Return (X, Y) of the center of cell containing provided text 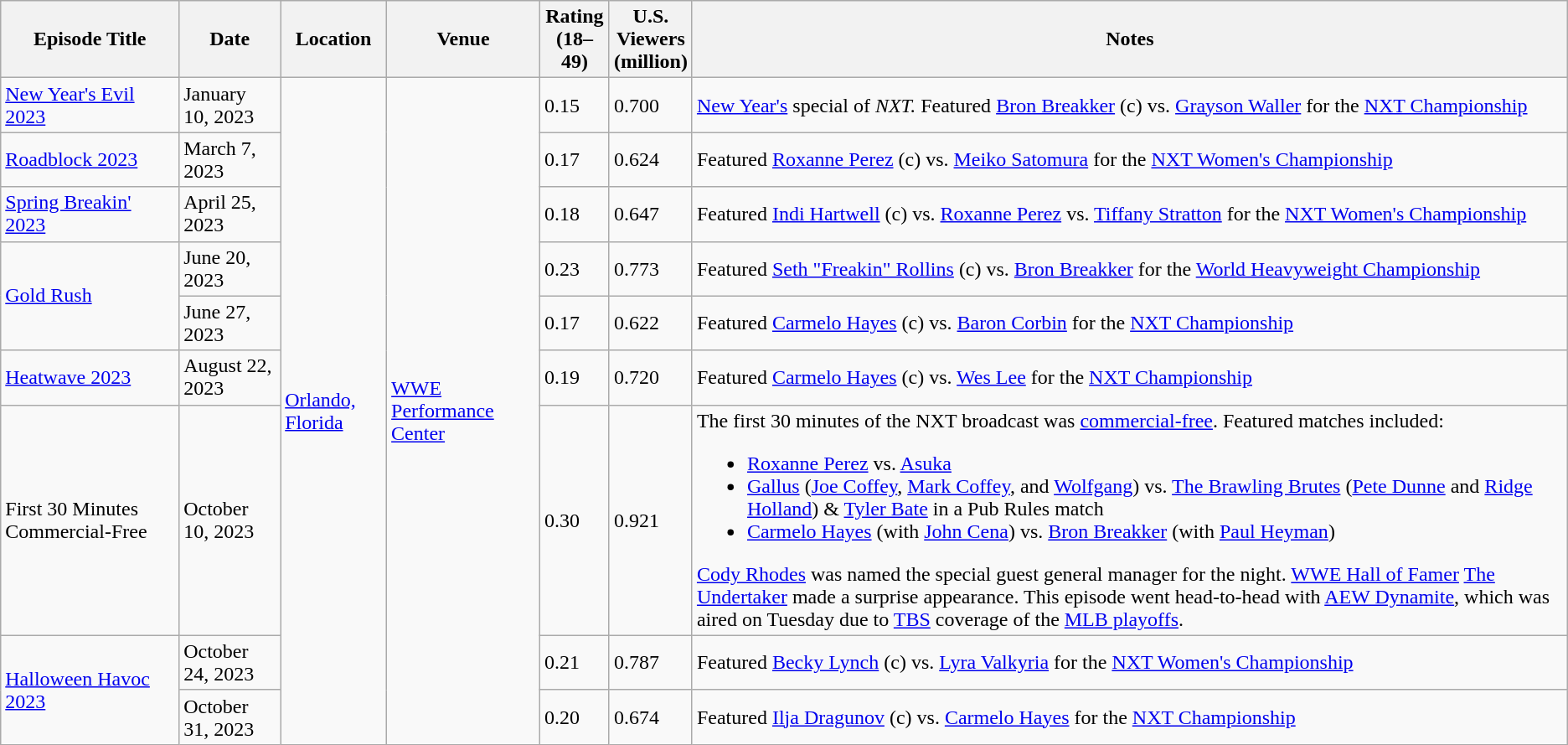
April 25, 2023 (230, 215)
WWE Performance Center (464, 411)
Featured Ilja Dragunov (c) vs. Carmelo Hayes for the NXT Championship (1129, 717)
Featured Carmelo Hayes (c) vs. Wes Lee for the NXT Championship (1129, 377)
October 24, 2023 (230, 662)
0.921 (650, 520)
0.647 (650, 215)
0.773 (650, 268)
Venue (464, 39)
0.18 (575, 215)
Featured Carmelo Hayes (c) vs. Baron Corbin for the NXT Championship (1129, 323)
0.622 (650, 323)
Orlando, Florida (333, 411)
0.21 (575, 662)
0.720 (650, 377)
October 31, 2023 (230, 717)
0.787 (650, 662)
Notes (1129, 39)
Featured Becky Lynch (c) vs. Lyra Valkyria for the NXT Women's Championship (1129, 662)
0.30 (575, 520)
0.20 (575, 717)
Location (333, 39)
Roadblock 2023 (90, 159)
Gold Rush (90, 296)
First 30 Minutes Commercial-Free (90, 520)
Date (230, 39)
August 22, 2023 (230, 377)
New Year's Evil 2023 (90, 106)
Featured Roxanne Perez (c) vs. Meiko Satomura for the NXT Women's Championship (1129, 159)
Rating(18–49) (575, 39)
0.624 (650, 159)
Featured Indi Hartwell (c) vs. Roxanne Perez vs. Tiffany Stratton for the NXT Women's Championship (1129, 215)
Halloween Havoc 2023 (90, 690)
0.700 (650, 106)
Heatwave 2023 (90, 377)
New Year's special of NXT. Featured Bron Breakker (c) vs. Grayson Waller for the NXT Championship (1129, 106)
U.S.Viewers(million) (650, 39)
October 10, 2023 (230, 520)
Episode Title (90, 39)
June 20, 2023 (230, 268)
January 10, 2023 (230, 106)
Spring Breakin' 2023 (90, 215)
0.674 (650, 717)
June 27, 2023 (230, 323)
March 7, 2023 (230, 159)
0.15 (575, 106)
Featured Seth "Freakin" Rollins (c) vs. Bron Breakker for the World Heavyweight Championship (1129, 268)
0.19 (575, 377)
0.23 (575, 268)
